Extract the (x, y) coordinate from the center of the cell holding the provided text.  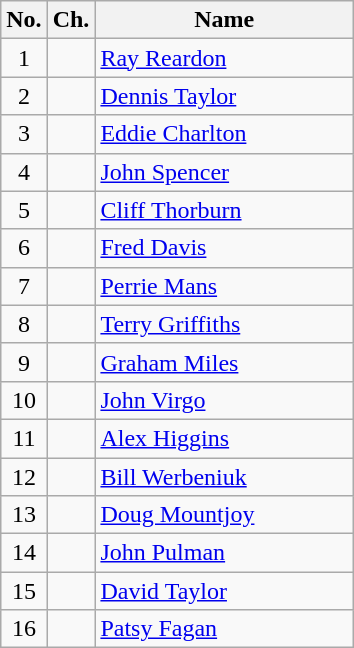
Alex Higgins (224, 438)
1 (24, 58)
8 (24, 324)
13 (24, 515)
12 (24, 477)
Bill Werbeniuk (224, 477)
7 (24, 286)
Ray Reardon (224, 58)
Doug Mountjoy (224, 515)
15 (24, 591)
Name (224, 20)
Terry Griffiths (224, 324)
14 (24, 553)
2 (24, 96)
9 (24, 362)
David Taylor (224, 591)
Eddie Charlton (224, 134)
Perrie Mans (224, 286)
No. (24, 20)
John Spencer (224, 172)
10 (24, 400)
16 (24, 629)
John Pulman (224, 553)
Cliff Thorburn (224, 210)
Dennis Taylor (224, 96)
John Virgo (224, 400)
Fred Davis (224, 248)
4 (24, 172)
5 (24, 210)
Patsy Fagan (224, 629)
Graham Miles (224, 362)
11 (24, 438)
6 (24, 248)
3 (24, 134)
Ch. (71, 20)
